Detect which cell encompasses the target text, then output its (x, y) center coordinate. 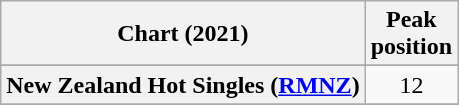
Chart (2021) (183, 34)
Peakposition (411, 34)
New Zealand Hot Singles (RMNZ) (183, 85)
12 (411, 85)
